Return the [x, y] coordinate for the center point of the cell that contains the specified text.  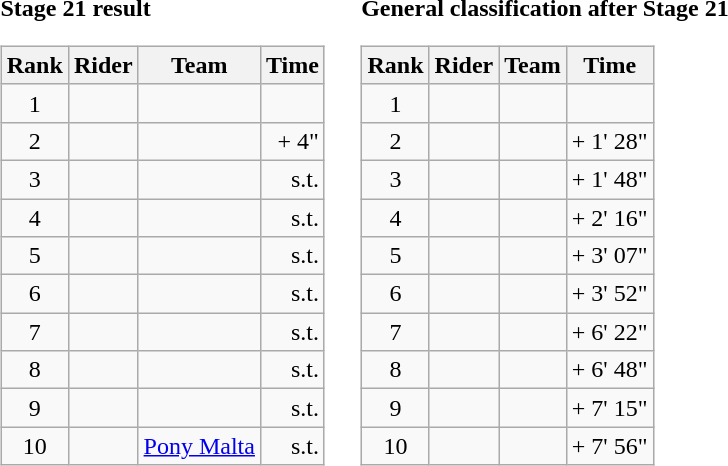
+ 3' 52" [610, 294]
+ 1' 48" [610, 179]
Pony Malta [199, 446]
+ 2' 16" [610, 217]
+ 7' 15" [610, 408]
+ 7' 56" [610, 446]
+ 4" [292, 141]
+ 1' 28" [610, 141]
+ 6' 22" [610, 332]
+ 3' 07" [610, 256]
+ 6' 48" [610, 370]
